For the text-containing cell, return its midpoint in (X, Y) coordinate format. 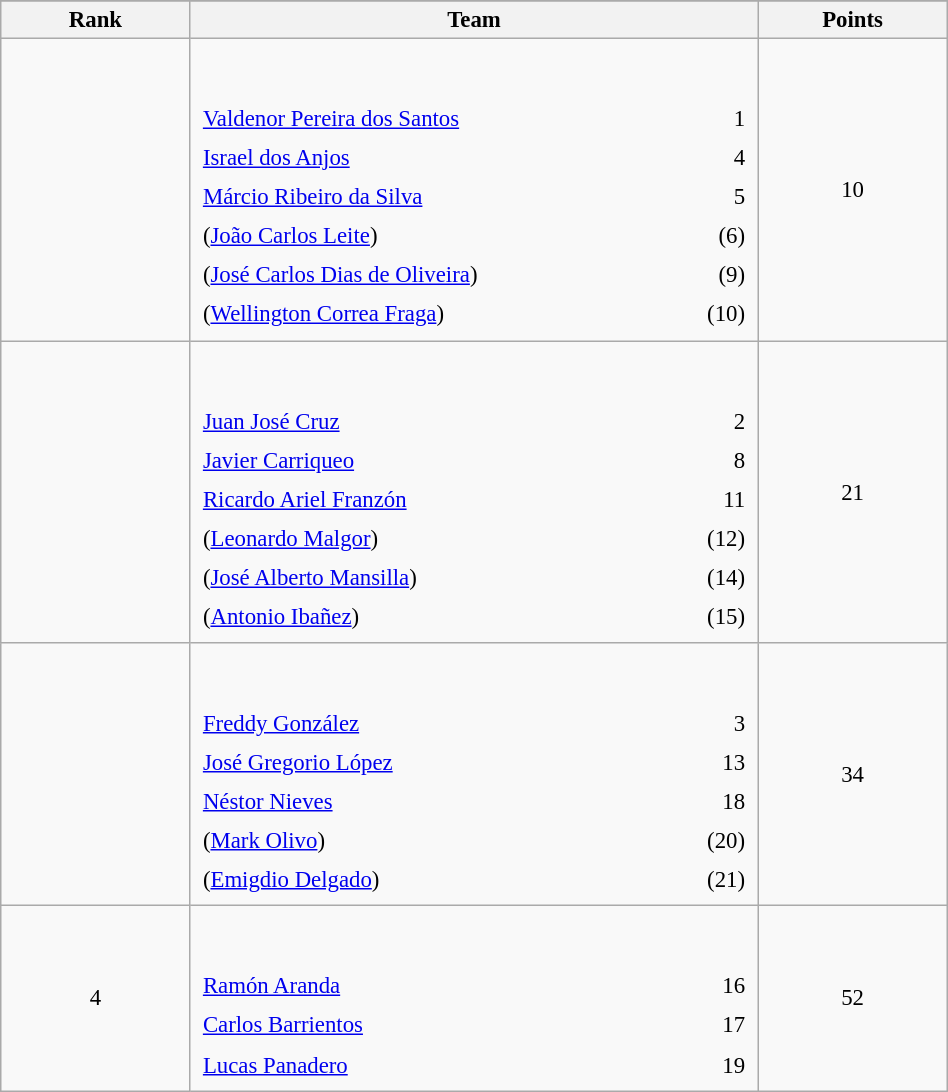
19 (706, 1064)
Ricardo Ariel Franzón (424, 499)
Freddy González (420, 723)
(20) (698, 840)
(14) (702, 577)
16 (706, 986)
Israel dos Anjos (433, 158)
Ramón Aranda (428, 986)
(6) (711, 236)
(Mark Olivo) (420, 840)
1 (711, 119)
(12) (702, 538)
Lucas Panadero (428, 1064)
(Emigdio Delgado) (420, 880)
(João Carlos Leite) (433, 236)
(9) (711, 275)
2 (702, 421)
(José Carlos Dias de Oliveira) (433, 275)
(Antonio Ibañez) (424, 616)
Juan José Cruz 2 Javier Carriqueo 8 Ricardo Ariel Franzón 11 (Leonardo Malgor) (12) (José Alberto Mansilla) (14) (Antonio Ibañez) (15) (474, 492)
17 (706, 1025)
3 (698, 723)
18 (698, 801)
Rank (96, 20)
Ramón Aranda 16 Carlos Barrientos 17 Lucas Panadero 19 (474, 998)
10 (852, 190)
13 (698, 762)
Freddy González 3 José Gregorio López 13 Néstor Nieves 18 (Mark Olivo) (20) (Emigdio Delgado) (21) (474, 774)
21 (852, 492)
(José Alberto Mansilla) (424, 577)
(10) (711, 314)
Javier Carriqueo (424, 460)
(Leonardo Malgor) (424, 538)
Néstor Nieves (420, 801)
52 (852, 998)
34 (852, 774)
Juan José Cruz (424, 421)
Carlos Barrientos (428, 1025)
Valdenor Pereira dos Santos (433, 119)
(21) (698, 880)
(Wellington Correa Fraga) (433, 314)
(15) (702, 616)
11 (702, 499)
Team (474, 20)
Points (852, 20)
Márcio Ribeiro da Silva (433, 197)
5 (711, 197)
José Gregorio López (420, 762)
8 (702, 460)
